Determine the [X, Y] coordinate at the center of the cell enclosing the given text.  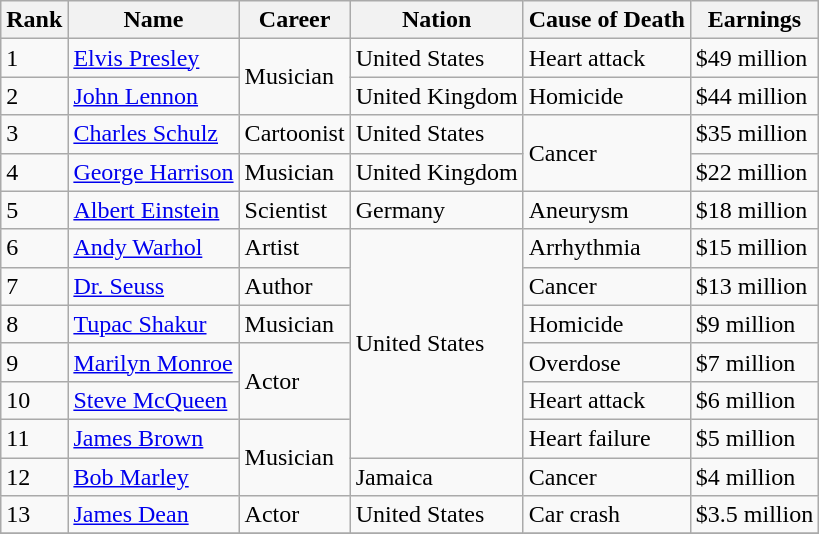
Dr. Seuss [154, 286]
$7 million [754, 362]
$3.5 million [754, 515]
$49 million [754, 58]
Name [154, 20]
Overdose [606, 362]
Career [294, 20]
Bob Marley [154, 477]
Scientist [294, 210]
Heart failure [606, 438]
Earnings [754, 20]
13 [34, 515]
$35 million [754, 134]
Tupac Shakur [154, 324]
$18 million [754, 210]
12 [34, 477]
$6 million [754, 400]
1 [34, 58]
3 [34, 134]
James Dean [154, 515]
Cartoonist [294, 134]
$5 million [754, 438]
Artist [294, 248]
George Harrison [154, 172]
$15 million [754, 248]
Jamaica [436, 477]
11 [34, 438]
$4 million [754, 477]
Andy Warhol [154, 248]
Charles Schulz [154, 134]
$13 million [754, 286]
Steve McQueen [154, 400]
9 [34, 362]
5 [34, 210]
6 [34, 248]
8 [34, 324]
Car crash [606, 515]
$44 million [754, 96]
Aneurysm [606, 210]
Elvis Presley [154, 58]
James Brown [154, 438]
Nation [436, 20]
John Lennon [154, 96]
Arrhythmia [606, 248]
$9 million [754, 324]
Rank [34, 20]
2 [34, 96]
4 [34, 172]
Marilyn Monroe [154, 362]
Author [294, 286]
$22 million [754, 172]
Cause of Death [606, 20]
10 [34, 400]
Albert Einstein [154, 210]
7 [34, 286]
Germany [436, 210]
